Capture the cell that displays the provided text and extract its (X, Y) central coordinate. 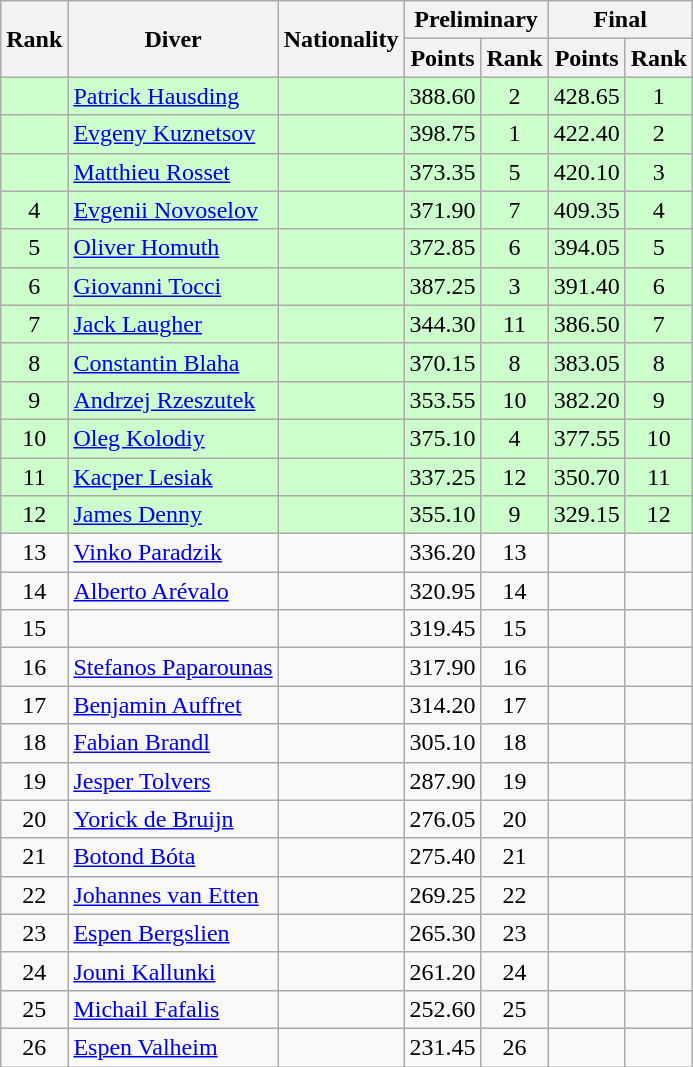
Espen Valheim (173, 1047)
336.20 (442, 553)
350.70 (586, 477)
370.15 (442, 362)
269.25 (442, 895)
Michail Fafalis (173, 1009)
355.10 (442, 515)
Nationality (341, 39)
Patrick Hausding (173, 96)
387.25 (442, 286)
382.20 (586, 400)
Preliminary (476, 20)
420.10 (586, 172)
373.35 (442, 172)
Final (620, 20)
Jack Laugher (173, 324)
337.25 (442, 477)
Evgeny Kuznetsov (173, 134)
265.30 (442, 933)
Giovanni Tocci (173, 286)
252.60 (442, 1009)
Espen Bergslien (173, 933)
Jesper Tolvers (173, 781)
428.65 (586, 96)
371.90 (442, 210)
398.75 (442, 134)
231.45 (442, 1047)
Fabian Brandl (173, 743)
317.90 (442, 667)
388.60 (442, 96)
Johannes van Etten (173, 895)
Matthieu Rosset (173, 172)
422.40 (586, 134)
372.85 (442, 248)
409.35 (586, 210)
Oliver Homuth (173, 248)
Yorick de Bruijn (173, 819)
305.10 (442, 743)
Benjamin Auffret (173, 705)
Kacper Lesiak (173, 477)
Andrzej Rzeszutek (173, 400)
Stefanos Paparounas (173, 667)
353.55 (442, 400)
Diver (173, 39)
391.40 (586, 286)
344.30 (442, 324)
James Denny (173, 515)
383.05 (586, 362)
377.55 (586, 438)
Botond Bóta (173, 857)
329.15 (586, 515)
319.45 (442, 629)
Oleg Kolodiy (173, 438)
314.20 (442, 705)
386.50 (586, 324)
287.90 (442, 781)
276.05 (442, 819)
Vinko Paradzik (173, 553)
Jouni Kallunki (173, 971)
Evgenii Novoselov (173, 210)
261.20 (442, 971)
275.40 (442, 857)
375.10 (442, 438)
394.05 (586, 248)
Alberto Arévalo (173, 591)
Constantin Blaha (173, 362)
320.95 (442, 591)
